Identify which cell holds the provided text, then report its (X, Y) central coordinate. 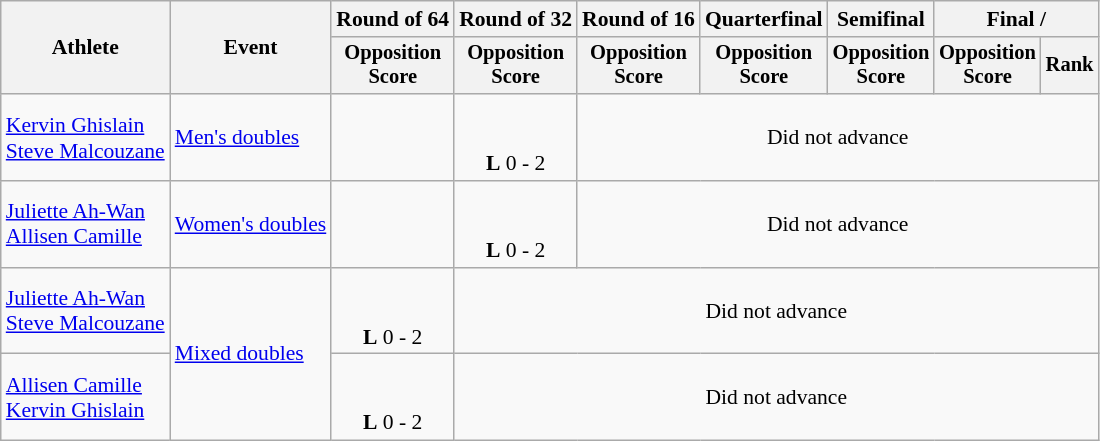
Quarterfinal (764, 19)
Allisen CamilleKervin Ghislain (86, 398)
Semifinal (882, 19)
Athlete (86, 48)
Mixed doubles (251, 354)
Round of 32 (516, 19)
Men's doubles (251, 138)
Rank (1070, 66)
Women's doubles (251, 224)
Juliette Ah-WanSteve Malcouzane (86, 312)
Kervin GhislainSteve Malcouzane (86, 138)
Round of 64 (392, 19)
Final / (1016, 19)
Round of 16 (638, 19)
Event (251, 48)
Juliette Ah-WanAllisen Camille (86, 224)
